Locate the cell with the specified text and output its (x, y) center coordinate. 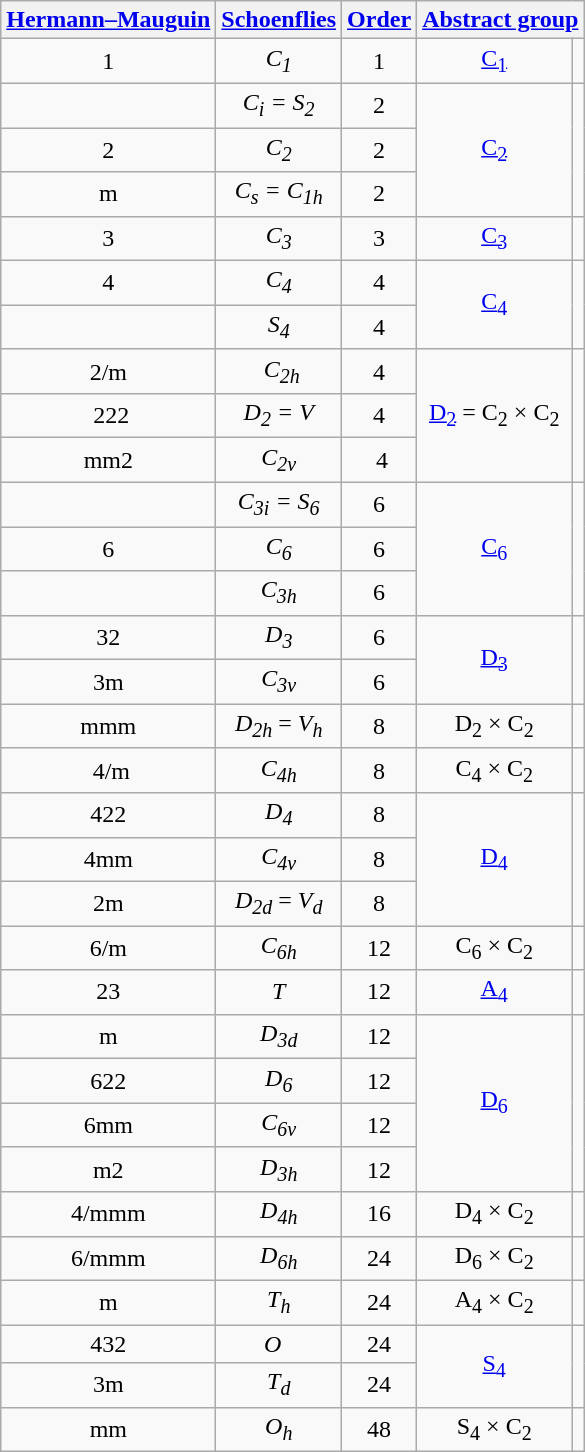
D3h (279, 1169)
Order (380, 20)
C3v (279, 682)
D2 × C2 (494, 726)
16 (380, 1214)
D4 × C2 (494, 1214)
Schoenflies (279, 20)
48 (380, 1429)
Hermann–Mauguin (108, 20)
S4 × C2 (494, 1429)
C4h (279, 770)
432 (108, 1344)
C2v (279, 460)
D2d = Vd (279, 903)
D2h = Vh (279, 726)
6/mmm (108, 1258)
6/m (108, 948)
C4 × C2 (494, 770)
D2 = V (279, 416)
D4h (279, 1214)
D2 = C2 × C2 (494, 416)
mm (108, 1429)
4/mmm (108, 1214)
C6v (279, 1125)
T (279, 992)
C3i = S6 (279, 504)
D6 × C2 (494, 1258)
D6h (279, 1258)
C6h (279, 948)
mm2 (108, 460)
A4 × C2 (494, 1302)
2m (108, 903)
Td (279, 1385)
23 (108, 992)
D3d (279, 1036)
422 (108, 815)
C3h (279, 593)
C4v (279, 859)
222 (108, 416)
Oh (279, 1429)
4/m (108, 770)
C2h (279, 371)
O (279, 1344)
A4 (494, 992)
m2 (108, 1169)
Cs = C1h (279, 194)
Ci = S2 (279, 105)
mmm (108, 726)
32 (108, 637)
C6 × C2 (494, 948)
622 (108, 1081)
Th (279, 1302)
2/m (108, 371)
4mm (108, 859)
Abstract group (500, 20)
6mm (108, 1125)
